Search for the cell housing the specified text and yield its [X, Y] center coordinate. 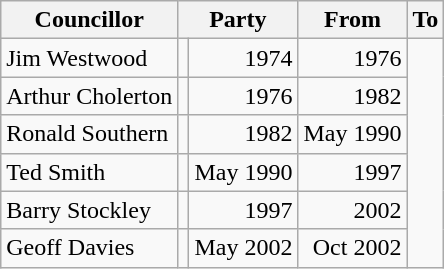
Councillor [90, 20]
To [426, 20]
2002 [352, 210]
Arthur Cholerton [90, 96]
May 2002 [244, 248]
Jim Westwood [90, 58]
Party [238, 20]
Ted Smith [90, 172]
Ronald Southern [90, 134]
Barry Stockley [90, 210]
1974 [244, 58]
Oct 2002 [352, 248]
From [352, 20]
Geoff Davies [90, 248]
